Find where the given text appears and provide that cell's center as [x, y] coordinate. 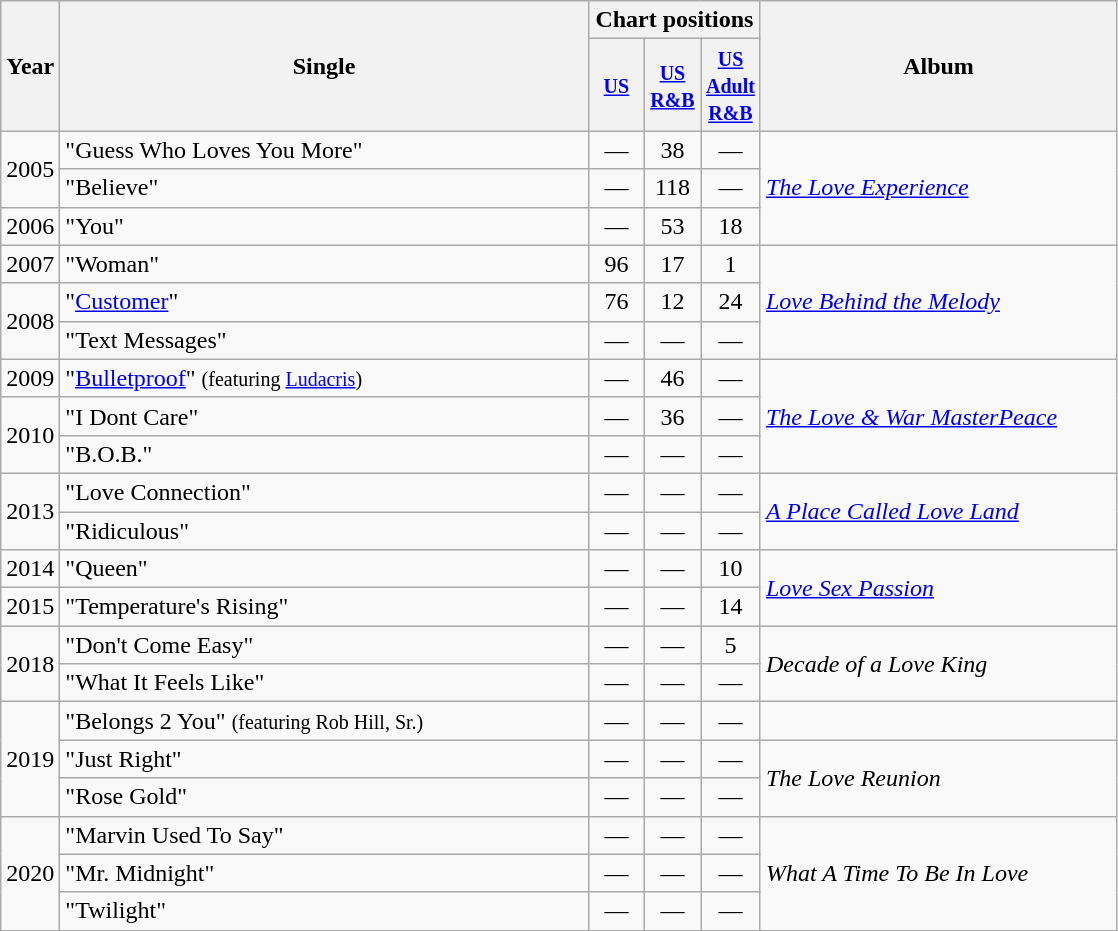
2018 [30, 664]
Single [324, 66]
"Mr. Midnight" [324, 873]
"You" [324, 226]
The Love Reunion [938, 778]
2007 [30, 264]
"Belongs 2 You" (featuring Rob Hill, Sr.) [324, 721]
1 [730, 264]
96 [616, 264]
"Customer" [324, 302]
"Guess Who Loves You More" [324, 150]
12 [672, 302]
Love Sex Passion [938, 588]
"I Dont Care" [324, 416]
USAdult R&B [730, 85]
Album [938, 66]
10 [730, 569]
46 [672, 378]
"Queen" [324, 569]
Chart positions [674, 20]
118 [672, 188]
"Marvin Used To Say" [324, 835]
2019 [30, 759]
A Place Called Love Land [938, 511]
"Believe" [324, 188]
76 [616, 302]
24 [730, 302]
2010 [30, 435]
2020 [30, 873]
53 [672, 226]
Love Behind the Melody [938, 302]
"Rose Gold" [324, 797]
"Text Messages" [324, 340]
36 [672, 416]
Year [30, 66]
"What It Feels Like" [324, 683]
2014 [30, 569]
17 [672, 264]
2015 [30, 607]
2006 [30, 226]
2009 [30, 378]
5 [730, 645]
"B.O.B." [324, 454]
14 [730, 607]
US [616, 85]
"Temperature's Rising" [324, 607]
18 [730, 226]
2013 [30, 511]
2005 [30, 169]
"Ridiculous" [324, 531]
The Love & War MasterPeace [938, 416]
Decade of a Love King [938, 664]
What A Time To Be In Love [938, 873]
38 [672, 150]
The Love Experience [938, 188]
"Bulletproof" (featuring Ludacris) [324, 378]
"Woman" [324, 264]
US R&B [672, 85]
2008 [30, 321]
"Just Right" [324, 759]
"Love Connection" [324, 492]
"Don't Come Easy" [324, 645]
"Twilight" [324, 911]
